Return (x, y) of the center of cell containing provided text 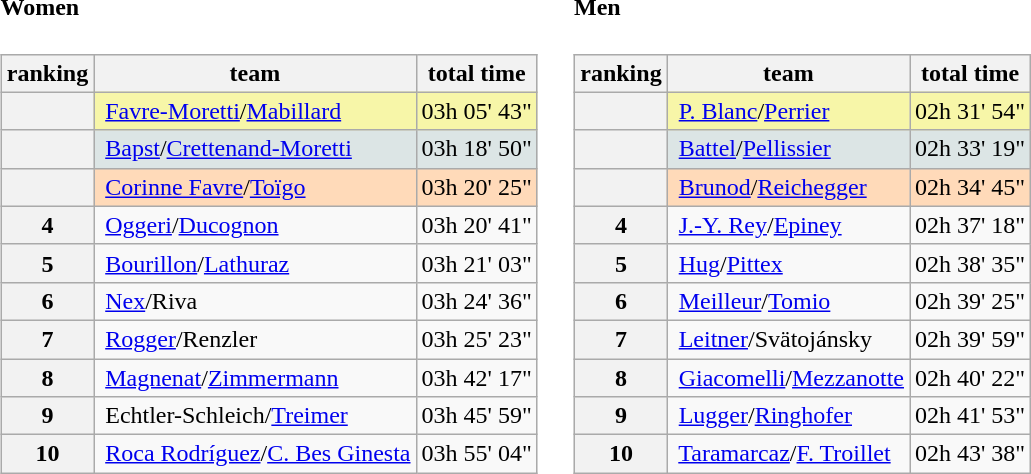
02h 43' 38" (970, 454)
03h 42' 17" (476, 378)
Hug/Pittex (788, 263)
02h 39' 25" (970, 301)
03h 25' 23" (476, 339)
Battel/Pellissier (788, 149)
03h 45' 59" (476, 416)
Magnenat/Zimmermann (255, 378)
03h 20' 25" (476, 187)
Bapst/Crettenand-Moretti (255, 149)
02h 38' 35" (970, 263)
02h 33' 19" (970, 149)
Echtler-Schleich/Treimer (255, 416)
02h 40' 22" (970, 378)
Taramarcaz/F. Troillet (788, 454)
Brunod/Reichegger (788, 187)
02h 34' 45" (970, 187)
J.-Y. Rey/Epiney (788, 225)
03h 20' 41" (476, 225)
Giacomelli/Mezzanotte (788, 378)
03h 55' 04" (476, 454)
Roca Rodríguez/C. Bes Ginesta (255, 454)
03h 21' 03" (476, 263)
Favre-Moretti/Mabillard (255, 111)
Nex/Riva (255, 301)
Lugger/Ringhofer (788, 416)
P. Blanc/Perrier (788, 111)
03h 24' 36" (476, 301)
Oggeri/Ducognon (255, 225)
Rogger/Renzler (255, 339)
Corinne Favre/Toïgo (255, 187)
Meilleur/Tomio (788, 301)
Bourillon/Lathuraz (255, 263)
Leitner/Svätojánsky (788, 339)
02h 31' 54" (970, 111)
02h 41' 53" (970, 416)
03h 05' 43" (476, 111)
03h 18' 50" (476, 149)
02h 37' 18" (970, 225)
02h 39' 59" (970, 339)
